Return (x, y) of the center of cell containing provided text 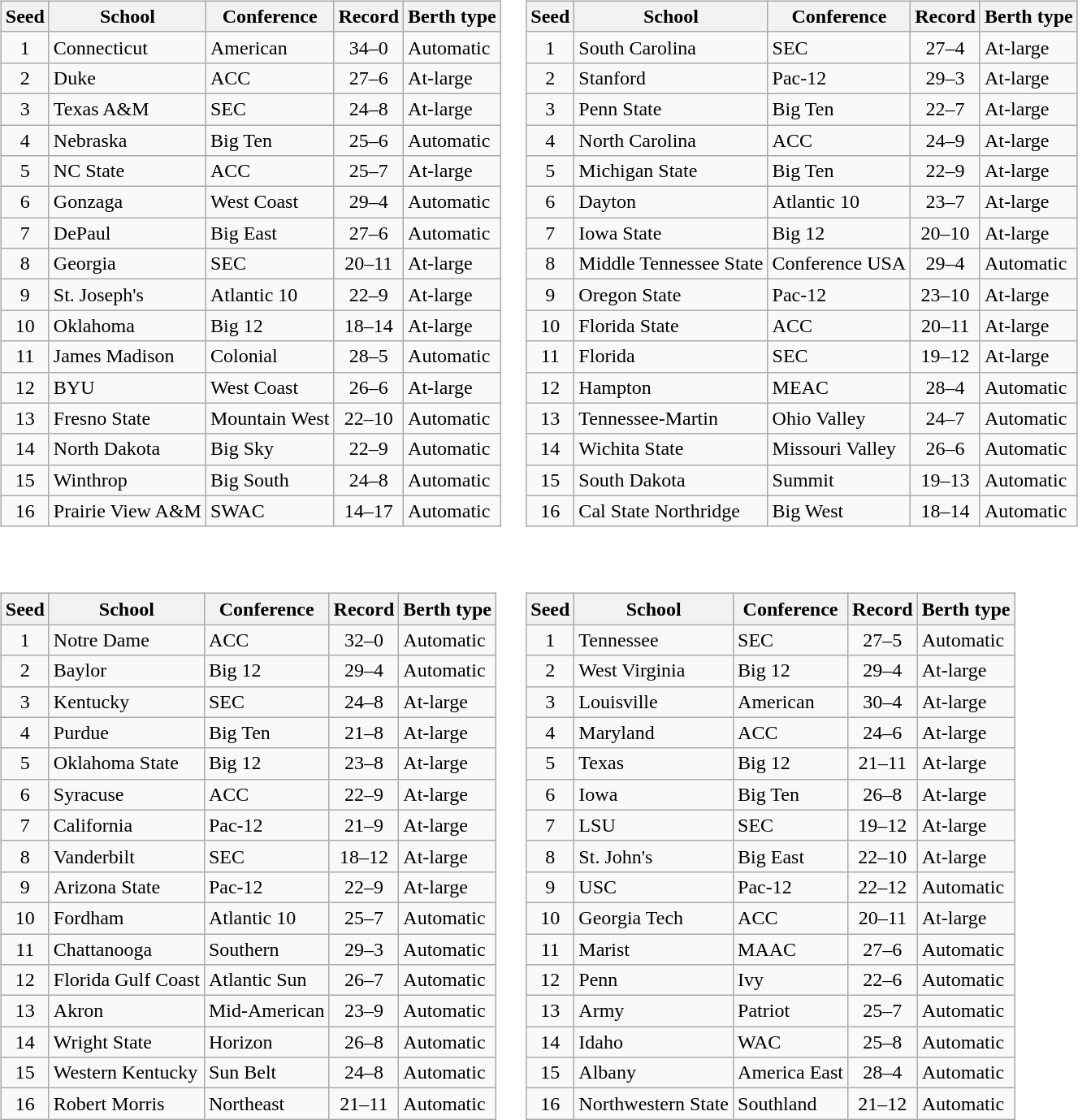
Iowa State (671, 233)
Texas A&M (127, 109)
WAC (791, 1042)
Summit (839, 480)
Kentucky (127, 702)
DePaul (127, 233)
MEAC (839, 387)
Stanford (671, 78)
Georgia Tech (654, 918)
Arizona State (127, 887)
Colonial (270, 357)
Baylor (127, 671)
18–12 (364, 856)
St. Joseph's (127, 295)
Connecticut (127, 47)
Nebraska (127, 141)
BYU (127, 387)
21–12 (883, 1104)
Patriot (791, 1011)
Prairie View A&M (127, 511)
23–10 (946, 295)
Wright State (127, 1042)
NC State (127, 171)
Syracuse (127, 794)
Texas (654, 763)
Florida (671, 357)
Duke (127, 78)
Army (654, 1011)
32–0 (364, 640)
St. John's (654, 856)
Albany (654, 1073)
MAAC (791, 949)
14–17 (369, 511)
Idaho (654, 1042)
Notre Dame (127, 640)
25–6 (369, 141)
24–9 (946, 141)
Ivy (791, 980)
Tennessee-Martin (671, 418)
20–10 (946, 233)
South Dakota (671, 480)
Florida State (671, 326)
23–8 (364, 763)
Iowa (654, 794)
Southland (791, 1104)
Horizon (266, 1042)
USC (654, 887)
22–6 (883, 980)
30–4 (883, 702)
Chattanooga (127, 949)
Missouri Valley (839, 449)
Ohio Valley (839, 418)
Winthrop (127, 480)
Gonzaga (127, 202)
South Carolina (671, 47)
21–8 (364, 733)
24–6 (883, 733)
Atlantic Sun (266, 980)
Big Sky (270, 449)
Vanderbilt (127, 856)
Cal State Northridge (671, 511)
Wichita State (671, 449)
Northwestern State (654, 1104)
Big South (270, 480)
Northeast (266, 1104)
Purdue (127, 733)
Big West (839, 511)
Conference USA (839, 264)
27–5 (883, 640)
Oklahoma State (127, 763)
Akron (127, 1011)
34–0 (369, 47)
Western Kentucky (127, 1073)
26–7 (364, 980)
22–12 (883, 887)
North Carolina (671, 141)
25–8 (883, 1042)
Oklahoma (127, 326)
Louisville (654, 702)
27–4 (946, 47)
Florida Gulf Coast (127, 980)
Maryland (654, 733)
Mountain West (270, 418)
Hampton (671, 387)
21–9 (364, 825)
Mid-American (266, 1011)
Sun Belt (266, 1073)
Fordham (127, 918)
Marist (654, 949)
Oregon State (671, 295)
22–7 (946, 109)
James Madison (127, 357)
Robert Morris (127, 1104)
Dayton (671, 202)
23–9 (364, 1011)
Penn State (671, 109)
28–5 (369, 357)
Penn (654, 980)
24–7 (946, 418)
LSU (654, 825)
19–13 (946, 480)
Fresno State (127, 418)
Southern (266, 949)
California (127, 825)
23–7 (946, 202)
Tennessee (654, 640)
Georgia (127, 264)
America East (791, 1073)
Michigan State (671, 171)
North Dakota (127, 449)
Middle Tennessee State (671, 264)
SWAC (270, 511)
West Virginia (654, 671)
